Determine the (X, Y) coordinate at the center of the cell enclosing the given text.  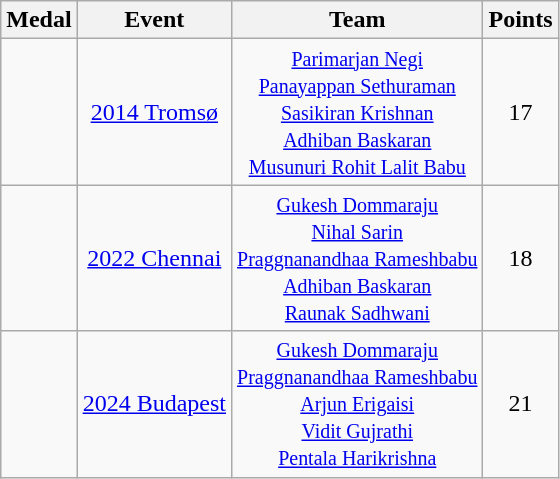
Event (154, 20)
2014 Tromsø (154, 112)
21 (520, 404)
2024 Budapest (154, 404)
Parimarjan NegiPanayappan SethuramanSasikiran KrishnanAdhiban BaskaranMusunuri Rohit Lalit Babu (358, 112)
Gukesh DommarajuPraggnanandhaa RameshbabuArjun ErigaisiVidit GujrathiPentala Harikrishna (358, 404)
18 (520, 258)
Points (520, 20)
Medal (39, 20)
Gukesh DommarajuNihal SarinPraggnanandhaa RameshbabuAdhiban BaskaranRaunak Sadhwani (358, 258)
17 (520, 112)
Team (358, 20)
2022 Chennai (154, 258)
